Determine the [X, Y] coordinate at the center of the cell enclosing the given text.  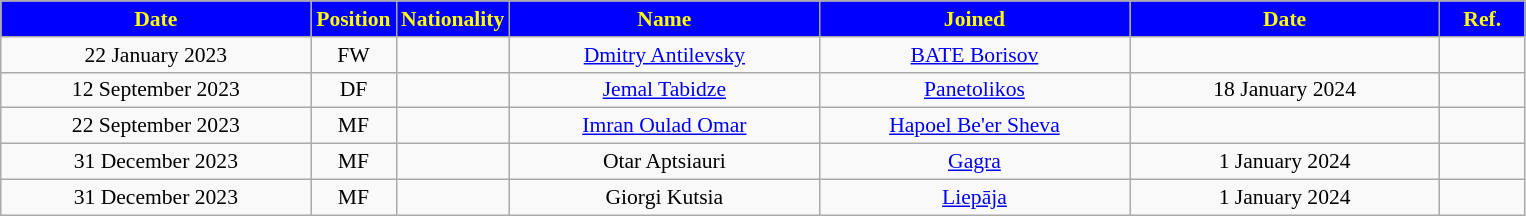
Joined [974, 19]
BATE Borisov [974, 55]
Position [354, 19]
Panetolikos [974, 90]
Hapoel Be'er Sheva [974, 126]
DF [354, 90]
Giorgi Kutsia [664, 197]
Imran Oulad Omar [664, 126]
Dmitry Antilevsky [664, 55]
Jemal Tabidze [664, 90]
12 September 2023 [156, 90]
Name [664, 19]
22 September 2023 [156, 126]
Ref. [1482, 19]
FW [354, 55]
Nationality [452, 19]
22 January 2023 [156, 55]
Gagra [974, 162]
18 January 2024 [1285, 90]
Liepāja [974, 197]
Otar Aptsiauri [664, 162]
